Pinpoint the cell where the given text exists, returning its [X, Y] midpoint coordinate. 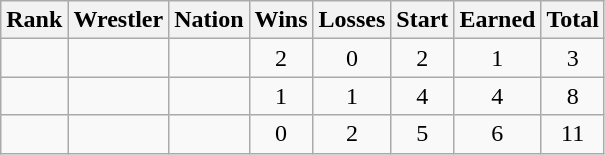
Wrestler [118, 20]
Nation [209, 20]
Losses [352, 20]
6 [498, 134]
Rank [34, 20]
3 [573, 58]
Wins [281, 20]
11 [573, 134]
8 [573, 96]
Total [573, 20]
Earned [498, 20]
5 [422, 134]
Start [422, 20]
